Locate the cell with the specified text and output its [X, Y] center coordinate. 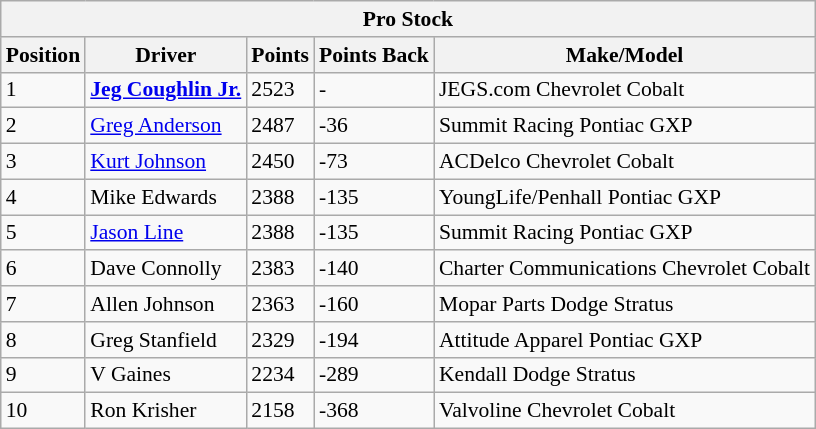
Points [280, 55]
-194 [374, 340]
Valvoline Chevrolet Cobalt [624, 411]
Charter Communications Chevrolet Cobalt [624, 269]
2383 [280, 269]
5 [43, 233]
-73 [374, 162]
- [374, 90]
2 [43, 126]
2329 [280, 340]
Greg Anderson [166, 126]
V Gaines [166, 375]
ACDelco Chevrolet Cobalt [624, 162]
Jason Line [166, 233]
Points Back [374, 55]
Allen Johnson [166, 304]
4 [43, 197]
Kendall Dodge Stratus [624, 375]
2487 [280, 126]
2363 [280, 304]
-160 [374, 304]
Ron Krisher [166, 411]
1 [43, 90]
Driver [166, 55]
3 [43, 162]
Greg Stanfield [166, 340]
-140 [374, 269]
JEGS.com Chevrolet Cobalt [624, 90]
-368 [374, 411]
Make/Model [624, 55]
2158 [280, 411]
-289 [374, 375]
Mike Edwards [166, 197]
Kurt Johnson [166, 162]
6 [43, 269]
10 [43, 411]
2523 [280, 90]
7 [43, 304]
Dave Connolly [166, 269]
Mopar Parts Dodge Stratus [624, 304]
9 [43, 375]
YoungLife/Penhall Pontiac GXP [624, 197]
Pro Stock [408, 19]
Position [43, 55]
Attitude Apparel Pontiac GXP [624, 340]
2450 [280, 162]
Jeg Coughlin Jr. [166, 90]
2234 [280, 375]
-36 [374, 126]
8 [43, 340]
